Identify which cell holds the provided text, then report its [x, y] central coordinate. 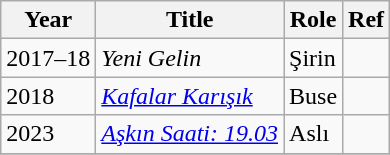
2023 [48, 134]
2017–18 [48, 58]
Aşkın Saati: 19.03 [190, 134]
Role [314, 20]
Buse [314, 96]
Ref [366, 20]
Title [190, 20]
Year [48, 20]
Şirin [314, 58]
Aslı [314, 134]
Yeni Gelin [190, 58]
Kafalar Karışık [190, 96]
2018 [48, 96]
